Scan for the cell matching the given text and deliver its [x, y] coordinate at center. 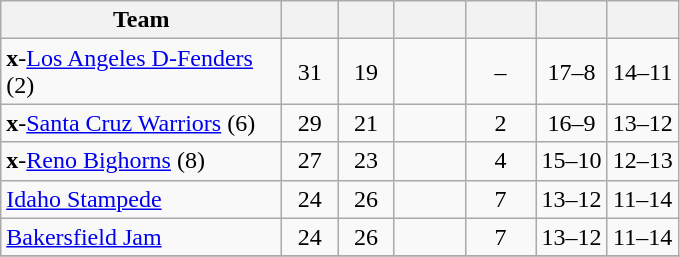
x-Santa Cruz Warriors (6) [142, 123]
x-Los Angeles D-Fenders (2) [142, 72]
Team [142, 20]
Bakersfield Jam [142, 237]
12–13 [642, 161]
31 [310, 72]
21 [366, 123]
14–11 [642, 72]
2 [500, 123]
x-Reno Bighorns (8) [142, 161]
29 [310, 123]
23 [366, 161]
16–9 [572, 123]
– [500, 72]
4 [500, 161]
Idaho Stampede [142, 199]
27 [310, 161]
15–10 [572, 161]
19 [366, 72]
17–8 [572, 72]
